Detect which cell encompasses the target text, then output its (x, y) center coordinate. 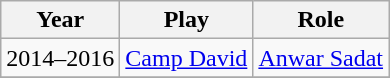
Year (60, 20)
Anwar Sadat (321, 58)
Camp David (186, 58)
Role (321, 20)
Play (186, 20)
2014–2016 (60, 58)
